Detect which cell encompasses the target text, then output its [x, y] center coordinate. 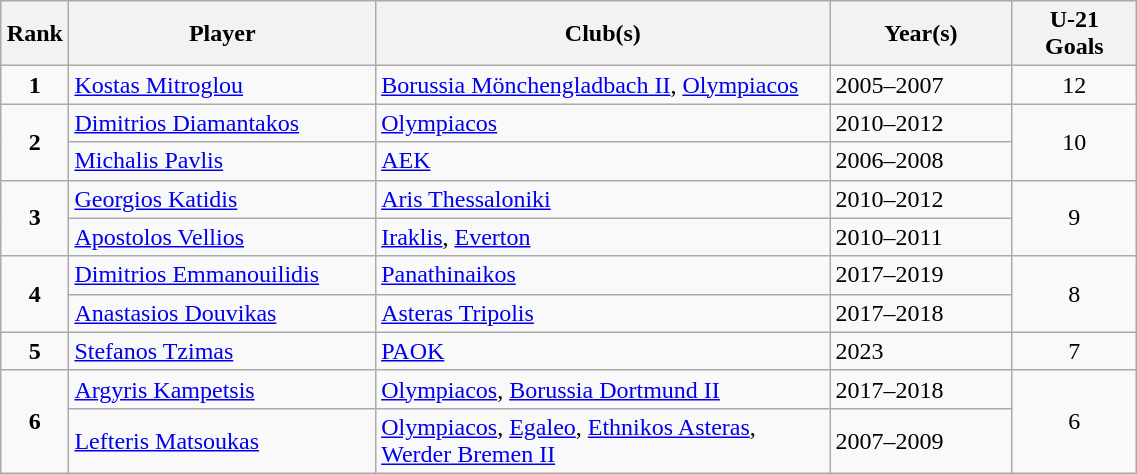
Borussia Mönchengladbach II, Olympiacos [603, 85]
2007–2009 [921, 440]
Stefanos Tzimas [222, 351]
12 [1074, 85]
2023 [921, 351]
Club(s) [603, 34]
Kostas Mitroglou [222, 85]
3 [35, 218]
Anastasios Douvikas [222, 313]
Dimitrios Emmanouilidis [222, 275]
9 [1074, 218]
Asteras Tripolis [603, 313]
Apostolos Vellios [222, 237]
AEK [603, 161]
Olympiacos [603, 123]
Panathinaikos [603, 275]
7 [1074, 351]
PAOK [603, 351]
2010–2011 [921, 237]
Dimitrios Diamantakos [222, 123]
Player [222, 34]
2017–2019 [921, 275]
5 [35, 351]
Michalis Pavlis [222, 161]
Rank [35, 34]
Lefteris Matsoukas [222, 440]
10 [1074, 142]
Georgios Katidis [222, 199]
2005–2007 [921, 85]
2 [35, 142]
Argyris Kampetsis [222, 389]
Year(s) [921, 34]
1 [35, 85]
Olympiacos, Egaleo, Ethnikos Asteras, Werder Bremen II [603, 440]
Iraklis, Everton [603, 237]
Olympiacos, Borussia Dortmund II [603, 389]
4 [35, 294]
U-21 Goals [1074, 34]
2006–2008 [921, 161]
8 [1074, 294]
Aris Thessaloniki [603, 199]
